Capture the cell that displays the provided text and extract its [x, y] central coordinate. 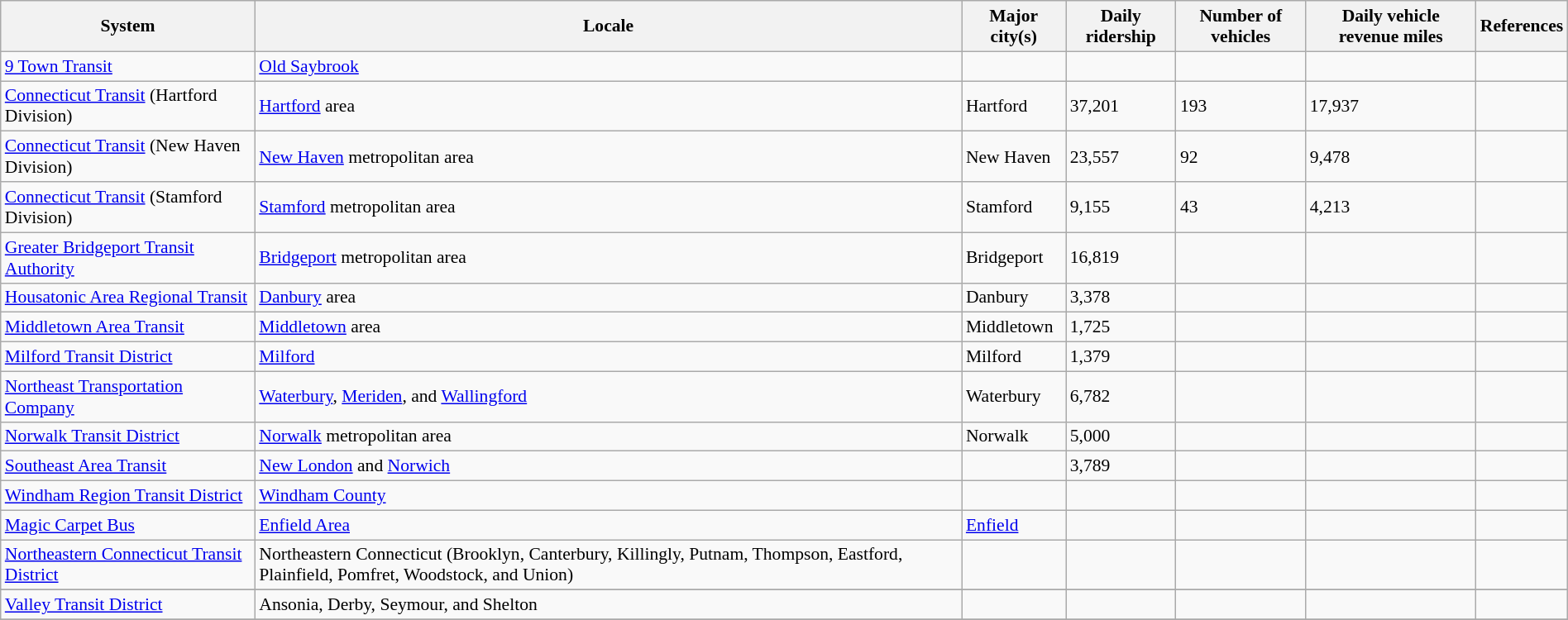
17,937 [1391, 106]
Bridgeport [1014, 258]
Middletown [1014, 327]
6,782 [1121, 397]
References [1522, 26]
Norwalk Transit District [128, 436]
1,379 [1121, 357]
Windham County [609, 496]
Number of vehicles [1241, 26]
92 [1241, 157]
Hartford area [609, 106]
Windham Region Transit District [128, 496]
Danbury [1014, 298]
Ansonia, Derby, Seymour, and Shelton [609, 605]
16,819 [1121, 258]
Northeast Transportation Company [128, 397]
Daily vehicle revenue miles [1391, 26]
Locale [609, 26]
Daily ridership [1121, 26]
System [128, 26]
5,000 [1121, 436]
23,557 [1121, 157]
Norwalk [1014, 436]
3,789 [1121, 466]
Connecticut Transit (New Haven Division) [128, 157]
Stamford [1014, 207]
43 [1241, 207]
Enfield [1014, 525]
Enfield Area [609, 525]
Major city(s) [1014, 26]
Connecticut Transit (Hartford Division) [128, 106]
1,725 [1121, 327]
New London and Norwich [609, 466]
Bridgeport metropolitan area [609, 258]
Stamford metropolitan area [609, 207]
3,378 [1121, 298]
Northeastern Connecticut (Brooklyn, Canterbury, Killingly, Putnam, Thompson, Eastford, Plainfield, Pomfret, Woodstock, and Union) [609, 565]
Milford Transit District [128, 357]
New Haven [1014, 157]
37,201 [1121, 106]
Middletown Area Transit [128, 327]
9 Town Transit [128, 66]
New Haven metropolitan area [609, 157]
Danbury area [609, 298]
Southeast Area Transit [128, 466]
Magic Carpet Bus [128, 525]
Middletown area [609, 327]
Connecticut Transit (Stamford Division) [128, 207]
Hartford [1014, 106]
4,213 [1391, 207]
Waterbury, Meriden, and Wallingford [609, 397]
Northeastern Connecticut Transit District [128, 565]
Waterbury [1014, 397]
Old Saybrook [609, 66]
9,155 [1121, 207]
9,478 [1391, 157]
193 [1241, 106]
Housatonic Area Regional Transit [128, 298]
Valley Transit District [128, 605]
Greater Bridgeport Transit Authority [128, 258]
Norwalk metropolitan area [609, 436]
